Identify which cell holds the provided text, then report its [X, Y] central coordinate. 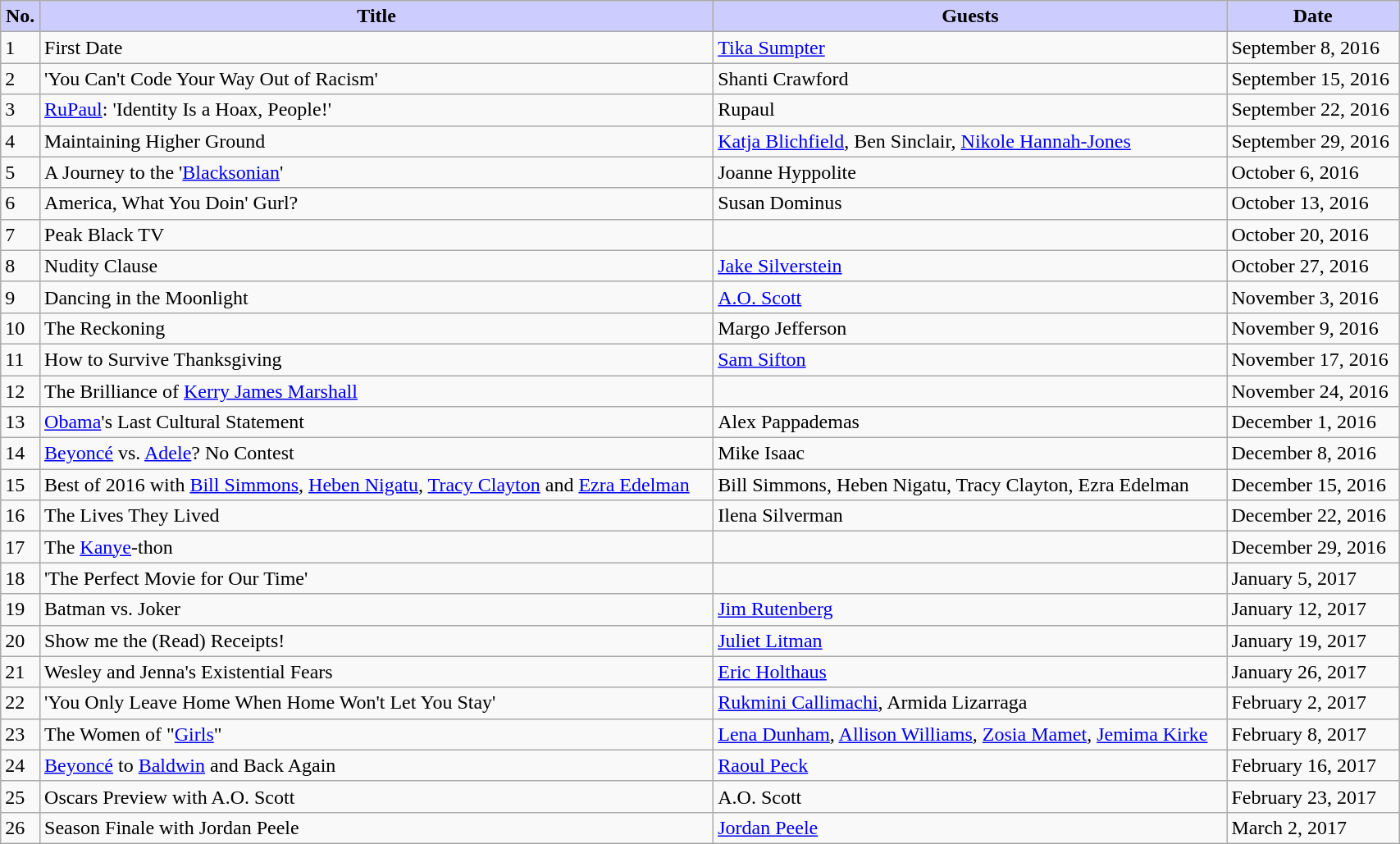
November 9, 2016 [1313, 328]
3 [21, 110]
The Brilliance of Kerry James Marshall [377, 391]
Rukmini Callimachi, Armida Lizarraga [970, 703]
1 [21, 48]
Title [377, 16]
October 20, 2016 [1313, 235]
Rupaul [970, 110]
Peak Black TV [377, 235]
The Kanye-thon [377, 547]
November 17, 2016 [1313, 359]
Eric Holthaus [970, 672]
24 [21, 765]
6 [21, 203]
20 [21, 641]
Ilena Silverman [970, 516]
21 [21, 672]
Raoul Peck [970, 765]
22 [21, 703]
Mike Isaac [970, 454]
Shanti Crawford [970, 79]
7 [21, 235]
'The Perfect Movie for Our Time' [377, 578]
Tika Sumpter [970, 48]
Maintaining Higher Ground [377, 141]
13 [21, 422]
September 22, 2016 [1313, 110]
October 6, 2016 [1313, 172]
11 [21, 359]
September 8, 2016 [1313, 48]
'You Only Leave Home When Home Won't Let You Stay' [377, 703]
14 [21, 454]
December 1, 2016 [1313, 422]
4 [21, 141]
The Women of "Girls" [377, 734]
November 3, 2016 [1313, 297]
First Date [377, 48]
Sam Sifton [970, 359]
September 15, 2016 [1313, 79]
March 2, 2017 [1313, 828]
Juliet Litman [970, 641]
Jim Rutenberg [970, 609]
Best of 2016 with Bill Simmons, Heben Nigatu, Tracy Clayton and Ezra Edelman [377, 485]
February 23, 2017 [1313, 796]
December 22, 2016 [1313, 516]
January 5, 2017 [1313, 578]
17 [21, 547]
A Journey to the 'Blacksonian' [377, 172]
America, What You Doin' Gurl? [377, 203]
15 [21, 485]
Beyoncé to Baldwin and Back Again [377, 765]
Guests [970, 16]
Wesley and Jenna's Existential Fears [377, 672]
Date [1313, 16]
Dancing in the Moonlight [377, 297]
February 2, 2017 [1313, 703]
RuPaul: 'Identity Is a Hoax, People!' [377, 110]
8 [21, 266]
Season Finale with Jordan Peele [377, 828]
26 [21, 828]
October 27, 2016 [1313, 266]
Jake Silverstein [970, 266]
Margo Jefferson [970, 328]
The Lives They Lived [377, 516]
16 [21, 516]
Lena Dunham, Allison Williams, Zosia Mamet, Jemima Kirke [970, 734]
23 [21, 734]
Beyoncé vs. Adele? No Contest [377, 454]
January 19, 2017 [1313, 641]
25 [21, 796]
October 13, 2016 [1313, 203]
Nudity Clause [377, 266]
Alex Pappademas [970, 422]
The Reckoning [377, 328]
September 29, 2016 [1313, 141]
Jordan Peele [970, 828]
No. [21, 16]
9 [21, 297]
February 8, 2017 [1313, 734]
Katja Blichfield, Ben Sinclair, Nikole Hannah-Jones [970, 141]
December 15, 2016 [1313, 485]
12 [21, 391]
'You Can't Code Your Way Out of Racism' [377, 79]
2 [21, 79]
Show me the (Read) Receipts! [377, 641]
February 16, 2017 [1313, 765]
10 [21, 328]
Batman vs. Joker [377, 609]
December 29, 2016 [1313, 547]
December 8, 2016 [1313, 454]
Obama's Last Cultural Statement [377, 422]
Susan Dominus [970, 203]
Oscars Preview with A.O. Scott [377, 796]
18 [21, 578]
How to Survive Thanksgiving [377, 359]
Bill Simmons, Heben Nigatu, Tracy Clayton, Ezra Edelman [970, 485]
November 24, 2016 [1313, 391]
January 12, 2017 [1313, 609]
Joanne Hyppolite [970, 172]
January 26, 2017 [1313, 672]
19 [21, 609]
5 [21, 172]
